Determine the (X, Y) coordinate at the center of the cell enclosing the given text.  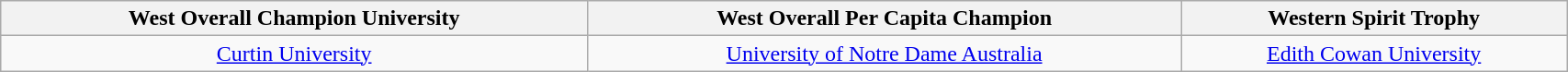
Curtin University (294, 54)
Edith Cowan University (1374, 54)
Western Spirit Trophy (1374, 18)
University of Notre Dame Australia (885, 54)
West Overall Per Capita Champion (885, 18)
West Overall Champion University (294, 18)
